Scan for the cell matching the given text and deliver its [x, y] coordinate at center. 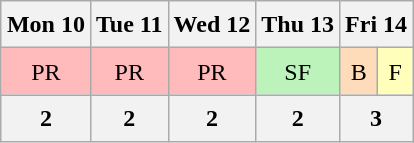
Mon 10 [46, 24]
B [359, 72]
3 [376, 118]
Fri 14 [376, 24]
Thu 13 [298, 24]
F [396, 72]
SF [298, 72]
Tue 11 [129, 24]
Wed 12 [212, 24]
